Locate the cell with the specified text and output its (x, y) center coordinate. 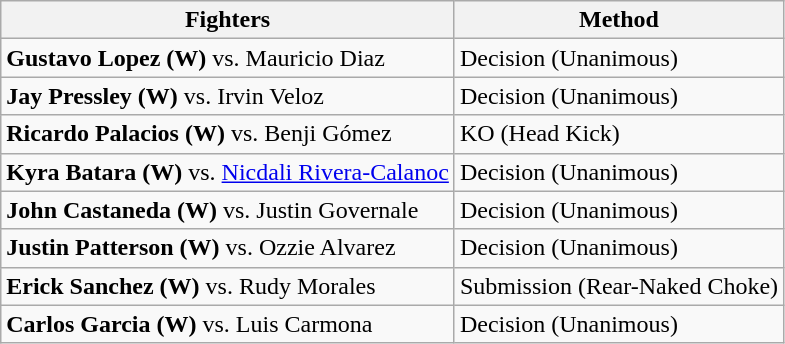
Gustavo Lopez (W) vs. Mauricio Diaz (228, 58)
Carlos Garcia (W) vs. Luis Carmona (228, 324)
Ricardo Palacios (W) vs. Benji Gómez (228, 134)
Kyra Batara (W) vs. Nicdali Rivera-Calanoc (228, 172)
Jay Pressley (W) vs. Irvin Veloz (228, 96)
Erick Sanchez (W) vs. Rudy Morales (228, 286)
Justin Patterson (W) vs. Ozzie Alvarez (228, 248)
Method (618, 20)
Fighters (228, 20)
KO (Head Kick) (618, 134)
John Castaneda (W) vs. Justin Governale (228, 210)
Submission (Rear-Naked Choke) (618, 286)
